Return the (X, Y) coordinate for the center point of the cell that contains the specified text.  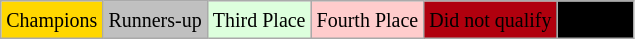
not held (595, 20)
Did not qualify (490, 20)
Fourth Place (368, 20)
Runners-up (155, 20)
Champions (52, 20)
Third Place (259, 20)
